Determine the [x, y] coordinate at the center of the cell enclosing the given text.  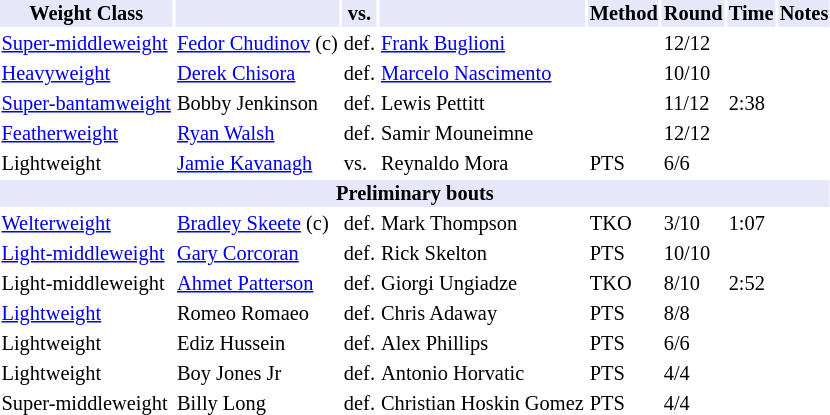
Weight Class [86, 14]
Welterweight [86, 224]
Samir Mouneimne [483, 134]
Ediz Hussein [257, 344]
Ahmet Patterson [257, 284]
Giorgi Ungiadze [483, 284]
11/12 [693, 104]
Method [624, 14]
Notes [804, 14]
Super-middleweight [86, 44]
Alex Phillips [483, 344]
Mark Thompson [483, 224]
Ryan Walsh [257, 134]
Boy Jones Jr [257, 374]
Derek Chisora [257, 74]
Romeo Romaeo [257, 314]
Bradley Skeete (c) [257, 224]
8/8 [693, 314]
3/10 [693, 224]
Featherweight [86, 134]
Gary Corcoran [257, 254]
2:52 [751, 284]
Rick Skelton [483, 254]
Round [693, 14]
Jamie Kavanagh [257, 164]
2:38 [751, 104]
8/10 [693, 284]
Bobby Jenkinson [257, 104]
Marcelo Nascimento [483, 74]
Antonio Horvatic [483, 374]
Heavyweight [86, 74]
Super-bantamweight [86, 104]
Time [751, 14]
1:07 [751, 224]
Chris Adaway [483, 314]
4/4 [693, 374]
Lewis Pettitt [483, 104]
Frank Buglioni [483, 44]
Preliminary bouts [415, 194]
Fedor Chudinov (c) [257, 44]
Reynaldo Mora [483, 164]
